Return the [X, Y] coordinate for the center point of the cell that contains the specified text.  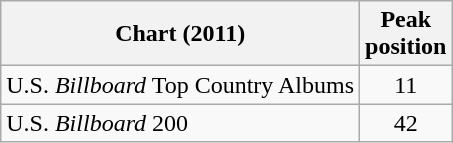
Peakposition [406, 34]
42 [406, 123]
U.S. Billboard Top Country Albums [180, 85]
11 [406, 85]
Chart (2011) [180, 34]
U.S. Billboard 200 [180, 123]
